Scan for the cell matching the given text and deliver its (x, y) coordinate at center. 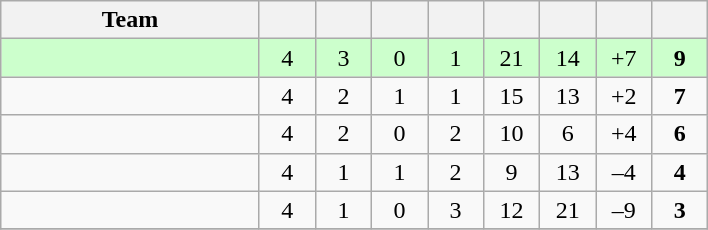
–4 (624, 172)
Team (130, 20)
12 (512, 210)
+4 (624, 134)
15 (512, 96)
+7 (624, 58)
+2 (624, 96)
7 (680, 96)
14 (568, 58)
10 (512, 134)
–9 (624, 210)
